Pinpoint the cell where the given text exists, returning its [x, y] midpoint coordinate. 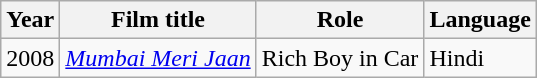
Film title [158, 20]
Language [480, 20]
Role [340, 20]
2008 [30, 58]
Mumbai Meri Jaan [158, 58]
Hindi [480, 58]
Year [30, 20]
Rich Boy in Car [340, 58]
